Capture the cell that displays the provided text and extract its (x, y) central coordinate. 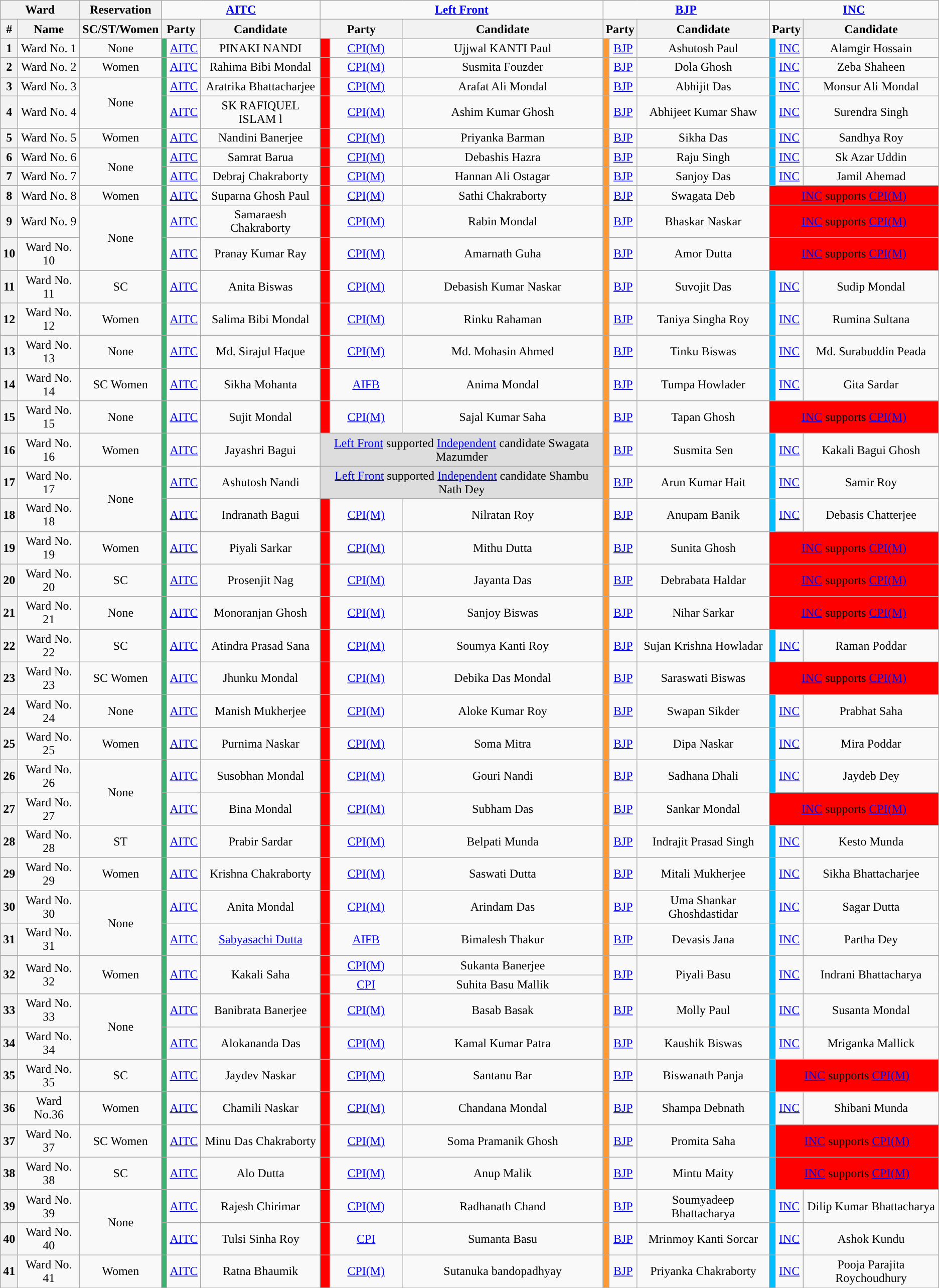
Ward No. 38 (49, 1173)
20 (9, 580)
Debrabata Haldar (703, 580)
Ashok Kundu (871, 1238)
Tinku Biswas (703, 352)
Subham Das (503, 809)
Susobhan Mondal (261, 776)
Jamil Ahemad (871, 176)
Aratrika Bhattacharjee (261, 86)
Soma Pramanik Ghosh (503, 1141)
Saraswati Biswas (703, 678)
Arindam Das (503, 907)
Ward No. 25 (49, 744)
Ward No. 11 (49, 286)
Ward (40, 10)
Sunita Ghosh (703, 548)
Rumina Sultana (871, 319)
24 (9, 710)
Mira Poddar (871, 744)
Bina Mondal (261, 809)
Ratna Bhaumik (261, 1271)
Prabir Sardar (261, 842)
Indranath Bagui (261, 515)
Ward No. 29 (49, 874)
Samir Roy (871, 483)
15 (9, 417)
Anima Mondal (503, 384)
Ward No. 41 (49, 1271)
25 (9, 744)
Sukanta Banerjee (503, 965)
# (9, 29)
Ward No. 5 (49, 138)
Rajesh Chirimar (261, 1206)
Tumpa Howlader (703, 384)
Piyali Sarkar (261, 548)
Kakali Saha (261, 975)
Ward No. 33 (49, 1011)
Ward No. 24 (49, 710)
Sadhana Dhali (703, 776)
Ward No. 21 (49, 613)
40 (9, 1238)
Uma Shankar Ghoshdastidar (703, 907)
Ward No. 16 (49, 450)
Ward No. 2 (49, 67)
Mintu Maity (703, 1173)
Nilratan Roy (503, 515)
Ward No. 34 (49, 1043)
Jaydeb Dey (871, 776)
Pranay Kumar Ray (261, 254)
2 (9, 67)
12 (9, 319)
31 (9, 939)
Name (49, 29)
7 (9, 176)
Dipa Naskar (703, 744)
3 (9, 86)
Belpati Munda (503, 842)
Minu Das Chakraborty (261, 1141)
17 (9, 483)
Ward No. 19 (49, 548)
Ward No. 37 (49, 1141)
Hannan Ali Ostagar (503, 176)
Ward No. 23 (49, 678)
Sujit Mondal (261, 417)
Samrat Barua (261, 157)
13 (9, 352)
Monsur Ali Mondal (871, 86)
29 (9, 874)
Soumyadeep Bhattacharya (703, 1206)
Salima Bibi Mondal (261, 319)
Promita Saha (703, 1141)
Sankar Mondal (703, 809)
Purnima Naskar (261, 744)
Mithu Dutta (503, 548)
Raju Singh (703, 157)
Sagar Dutta (871, 907)
Ward No. 32 (49, 975)
26 (9, 776)
Dilip Kumar Bhattacharya (871, 1206)
Rabin Mondal (503, 221)
Abhijeet Kumar Shaw (703, 112)
Kesto Munda (871, 842)
30 (9, 907)
Indrajit Prasad Singh (703, 842)
Sandhya Roy (871, 138)
Md. Sirajul Haque (261, 352)
Amarnath Guha (503, 254)
Debraj Chakraborty (261, 176)
Swagata Deb (703, 195)
Alokananda Das (261, 1043)
Ward No. 22 (49, 645)
Jaydev Naskar (261, 1076)
Kaushik Biswas (703, 1043)
Ward No. 27 (49, 809)
16 (9, 450)
27 (9, 809)
Prabhat Saha (871, 710)
Ward No. 14 (49, 384)
Ward No. 10 (49, 254)
Sikha Mohanta (261, 384)
Abhijit Das (703, 86)
Debika Das Mondal (503, 678)
9 (9, 221)
Sikha Bhattacharjee (871, 874)
33 (9, 1011)
Tulsi Sinha Roy (261, 1238)
Zeba Shaheen (871, 67)
Santanu Bar (503, 1076)
5 (9, 138)
Left Front (461, 10)
Radhanath Chand (503, 1206)
Raman Poddar (871, 645)
Chamili Naskar (261, 1108)
Ward No. 35 (49, 1076)
Ward No. 13 (49, 352)
Ward No. 12 (49, 319)
Suhita Basu Mallik (503, 984)
10 (9, 254)
Ward No. 30 (49, 907)
Jayashri Bagui (261, 450)
11 (9, 286)
Partha Dey (871, 939)
Atindra Prasad Sana (261, 645)
Ward No. 15 (49, 417)
Ward No. 40 (49, 1238)
Gita Sardar (871, 384)
Jhunku Mondal (261, 678)
SC/ST/Women (120, 29)
Banibrata Banerjee (261, 1011)
Susmita Fouzder (503, 67)
Sujan Krishna Howladar (703, 645)
21 (9, 613)
Kakali Bagui Ghosh (871, 450)
36 (9, 1108)
Ward No. 1 (49, 48)
37 (9, 1141)
Ward No. 26 (49, 776)
6 (9, 157)
Soma Mitra (503, 744)
Biswanath Panja (703, 1076)
Sanjoy Biswas (503, 613)
Arafat Ali Mondal (503, 86)
Sutanuka bandopadhyay (503, 1271)
Ashim Kumar Ghosh (503, 112)
Sathi Chakraborty (503, 195)
Anita Mondal (261, 907)
Ashutosh Nandi (261, 483)
Debasish Kumar Naskar (503, 286)
Basab Basak (503, 1011)
Ward No. 9 (49, 221)
Aloke Kumar Roy (503, 710)
Gouri Nandi (503, 776)
Ward No. 31 (49, 939)
Molly Paul (703, 1011)
Sajal Kumar Saha (503, 417)
Alo Dutta (261, 1173)
Ward No. 8 (49, 195)
Amor Dutta (703, 254)
PINAKI NANDI (261, 48)
Ward No. 6 (49, 157)
Priyanka Chakraborty (703, 1271)
Kamal Kumar Patra (503, 1043)
Left Front supported Independent candidate Swagata Mazumder (461, 450)
Arun Kumar Hait (703, 483)
Ashutosh Paul (703, 48)
Ward No. 28 (49, 842)
14 (9, 384)
Rinku Rahaman (503, 319)
Sudip Mondal (871, 286)
Saswati Dutta (503, 874)
Ward No. 20 (49, 580)
Indrani Bhattacharya (871, 975)
19 (9, 548)
41 (9, 1271)
Pooja Parajita Roychoudhury (871, 1271)
Nandini Banerjee (261, 138)
Ward No. 17 (49, 483)
Piyali Basu (703, 975)
ST (120, 842)
Jayanta Das (503, 580)
Soumya Kanti Roy (503, 645)
Alamgir Hossain (871, 48)
Md. Mohasin Ahmed (503, 352)
Anup Malik (503, 1173)
Surendra Singh (871, 112)
Susmita Sen (703, 450)
Devasis Jana (703, 939)
Sanjoy Das (703, 176)
18 (9, 515)
Taniya Singha Roy (703, 319)
Shampa Debnath (703, 1108)
Ward No.36 (49, 1108)
38 (9, 1173)
Samaraesh Chakraborty (261, 221)
Suvojit Das (703, 286)
1 (9, 48)
Chandana Mondal (503, 1108)
Ward No. 39 (49, 1206)
Anita Biswas (261, 286)
Reservation (120, 10)
22 (9, 645)
Md. Surabuddin Peada (871, 352)
Debasis Chatterjee (871, 515)
Swapan Sikder (703, 710)
4 (9, 112)
Debashis Hazra (503, 157)
Sabyasachi Dutta (261, 939)
23 (9, 678)
Krishna Chakraborty (261, 874)
Sikha Das (703, 138)
Dola Ghosh (703, 67)
Tapan Ghosh (703, 417)
8 (9, 195)
Mitali Mukherjee (703, 874)
Mriganka Mallick (871, 1043)
Ward No. 18 (49, 515)
Priyanka Barman (503, 138)
Manish Mukherjee (261, 710)
SK RAFIQUEL ISLAM l (261, 112)
35 (9, 1076)
Bimalesh Thakur (503, 939)
Shibani Munda (871, 1108)
Mrinmoy Kanti Sorcar (703, 1238)
28 (9, 842)
Ward No. 3 (49, 86)
Monoranjan Ghosh (261, 613)
39 (9, 1206)
Nihar Sarkar (703, 613)
34 (9, 1043)
Left Front supported Independent candidate Shambu Nath Dey (461, 483)
Ward No. 4 (49, 112)
Susanta Mondal (871, 1011)
Ujjwal KANTI Paul (503, 48)
Sumanta Basu (503, 1238)
Anupam Banik (703, 515)
Ward No. 7 (49, 176)
Prosenjit Nag (261, 580)
Sk Azar Uddin (871, 157)
Suparna Ghosh Paul (261, 195)
Rahima Bibi Mondal (261, 67)
Bhaskar Naskar (703, 221)
32 (9, 975)
